Output the [x, y] coordinate of the center of the cell containing the given text.  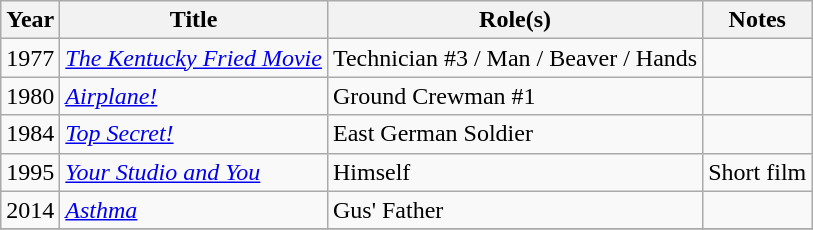
1984 [30, 134]
East German Soldier [514, 134]
2014 [30, 210]
The Kentucky Fried Movie [194, 58]
Year [30, 20]
Airplane! [194, 96]
Himself [514, 172]
1980 [30, 96]
Role(s) [514, 20]
Your Studio and You [194, 172]
Gus' Father [514, 210]
1977 [30, 58]
Title [194, 20]
Ground Crewman #1 [514, 96]
Asthma [194, 210]
1995 [30, 172]
Top Secret! [194, 134]
Technician #3 / Man / Beaver / Hands [514, 58]
Short film [758, 172]
Notes [758, 20]
